Return [x, y] of the center of cell containing provided text 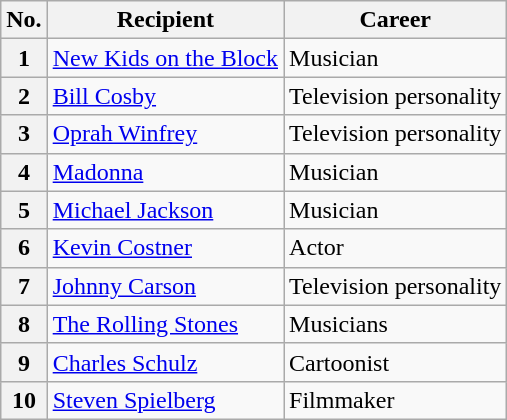
2 [24, 96]
7 [24, 286]
Career [396, 20]
Musicians [396, 324]
5 [24, 210]
Johnny Carson [165, 286]
Madonna [165, 172]
Actor [396, 248]
Oprah Winfrey [165, 134]
6 [24, 248]
Recipient [165, 20]
Cartoonist [396, 362]
Kevin Costner [165, 248]
8 [24, 324]
New Kids on the Block [165, 58]
No. [24, 20]
4 [24, 172]
Charles Schulz [165, 362]
1 [24, 58]
Michael Jackson [165, 210]
9 [24, 362]
The Rolling Stones [165, 324]
3 [24, 134]
Filmmaker [396, 400]
10 [24, 400]
Bill Cosby [165, 96]
Steven Spielberg [165, 400]
